Search for the cell housing the specified text and yield its [X, Y] center coordinate. 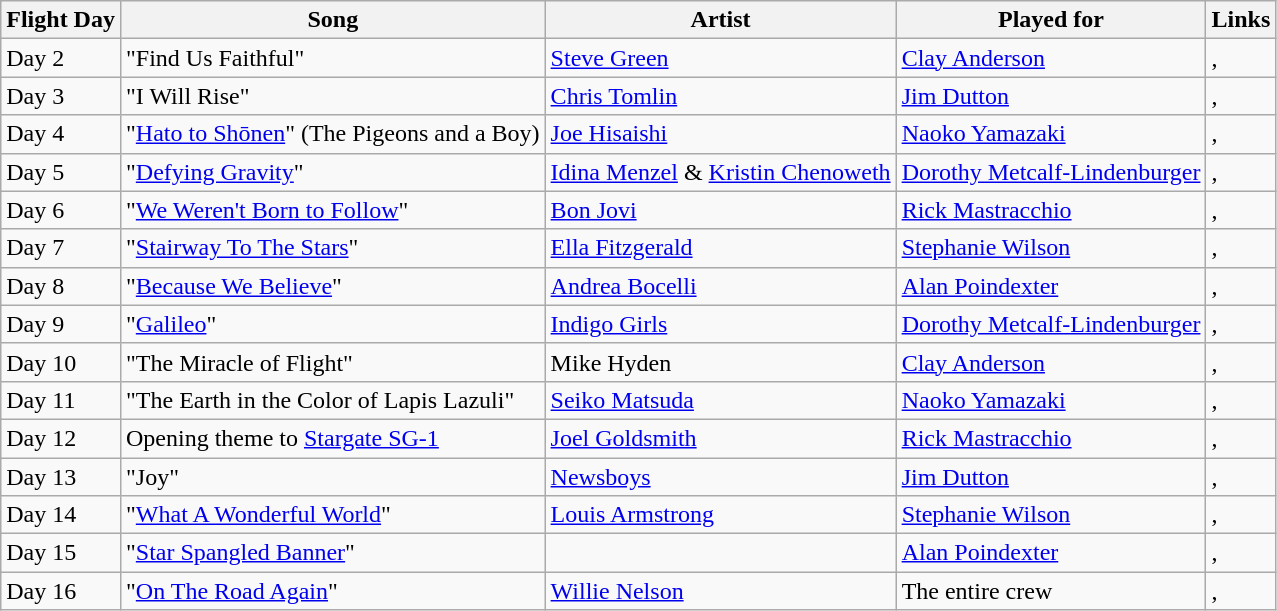
Day 11 [61, 400]
Bon Jovi [720, 210]
Day 14 [61, 515]
Steve Green [720, 58]
The entire crew [1051, 591]
Andrea Bocelli [720, 286]
Day 3 [61, 96]
"Hato to Shōnen" (The Pigeons and a Boy) [332, 134]
"Find Us Faithful" [332, 58]
Joe Hisaishi [720, 134]
Joel Goldsmith [720, 438]
"Because We Believe" [332, 286]
Day 7 [61, 248]
"The Miracle of Flight" [332, 362]
Artist [720, 20]
Day 2 [61, 58]
"Star Spangled Banner" [332, 553]
Idina Menzel & Kristin Chenoweth [720, 172]
Willie Nelson [720, 591]
Day 13 [61, 477]
Day 4 [61, 134]
Indigo Girls [720, 324]
"I Will Rise" [332, 96]
Opening theme to Stargate SG-1 [332, 438]
"Defying Gravity" [332, 172]
Flight Day [61, 20]
Louis Armstrong [720, 515]
"Joy" [332, 477]
Played for [1051, 20]
"The Earth in the Color of Lapis Lazuli" [332, 400]
Day 10 [61, 362]
Chris Tomlin [720, 96]
Links [1241, 20]
"Galileo" [332, 324]
Day 12 [61, 438]
"What A Wonderful World" [332, 515]
Day 6 [61, 210]
"Stairway To The Stars" [332, 248]
Newsboys [720, 477]
Day 15 [61, 553]
Day 9 [61, 324]
"On The Road Again" [332, 591]
Ella Fitzgerald [720, 248]
"We Weren't Born to Follow" [332, 210]
Seiko Matsuda [720, 400]
Day 8 [61, 286]
Day 16 [61, 591]
Day 5 [61, 172]
Song [332, 20]
Mike Hyden [720, 362]
